Extract the (X, Y) coordinate from the center of the cell holding the provided text.  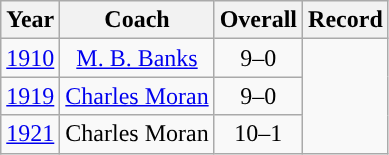
Record (346, 20)
Coach (137, 20)
10–1 (258, 134)
M. B. Banks (137, 58)
1919 (30, 96)
Overall (258, 20)
1910 (30, 58)
Year (30, 20)
1921 (30, 134)
